Extract the [X, Y] coordinate from the center of the cell holding the provided text.  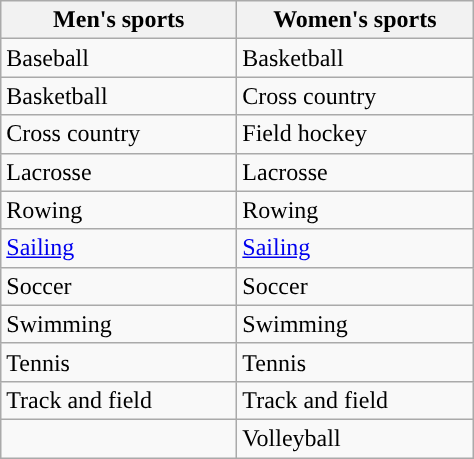
Men's sports [119, 20]
Field hockey [355, 134]
Women's sports [355, 20]
Volleyball [355, 438]
Baseball [119, 58]
